Provide the [X, Y] coordinate of the cell's center where the given text is located.  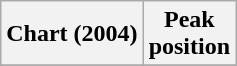
Peak position [189, 34]
Chart (2004) [72, 34]
